Search for the cell housing the specified text and yield its (x, y) center coordinate. 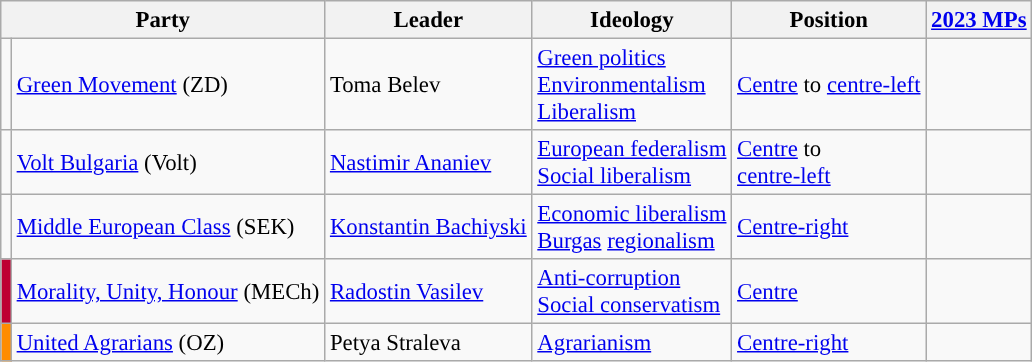
Morality, Unity, Honour (MECh) (168, 292)
Petya Straleva (428, 343)
Ideology (632, 20)
Nastimir Ananiev (428, 162)
Centre to centre-left (829, 85)
Middle European Class (SEK) (168, 228)
Economic liberalismBurgas regionalism (632, 228)
Anti-corruptionSocial conservatism (632, 292)
Green politicsEnvironmentalismLiberalism (632, 85)
Agrarianism (632, 343)
Leader (428, 20)
Green Movement (ZD) (168, 85)
Position (829, 20)
Konstantin Bachiyski (428, 228)
European federalismSocial liberalism (632, 162)
Centre tocentre-left (829, 162)
Party (163, 20)
2023 MPs (979, 20)
United Agrarians (OZ) (168, 343)
Centre (829, 292)
Radostin Vasilev (428, 292)
Toma Belev (428, 85)
Volt Bulgaria (Volt) (168, 162)
